Detect which cell encompasses the target text, then output its (X, Y) center coordinate. 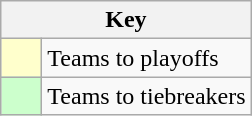
Teams to playoffs (146, 58)
Key (126, 20)
Teams to tiebreakers (146, 96)
